Detect which cell encompasses the target text, then output its [x, y] center coordinate. 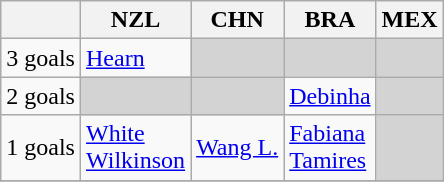
3 goals [41, 58]
BRA [330, 20]
Wang L. [238, 148]
Fabiana Tamires [330, 148]
NZL [135, 20]
Hearn [135, 58]
CHN [238, 20]
White Wilkinson [135, 148]
Debinha [330, 96]
MEX [410, 20]
1 goals [41, 148]
2 goals [41, 96]
